Return the (X, Y) coordinate for the center point of the cell that contains the specified text.  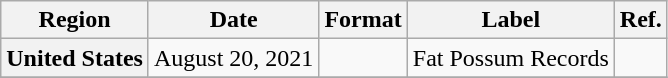
Region (75, 20)
August 20, 2021 (233, 58)
United States (75, 58)
Label (510, 20)
Format (363, 20)
Date (233, 20)
Fat Possum Records (510, 58)
Ref. (640, 20)
